Identify which cell holds the provided text, then report its [X, Y] central coordinate. 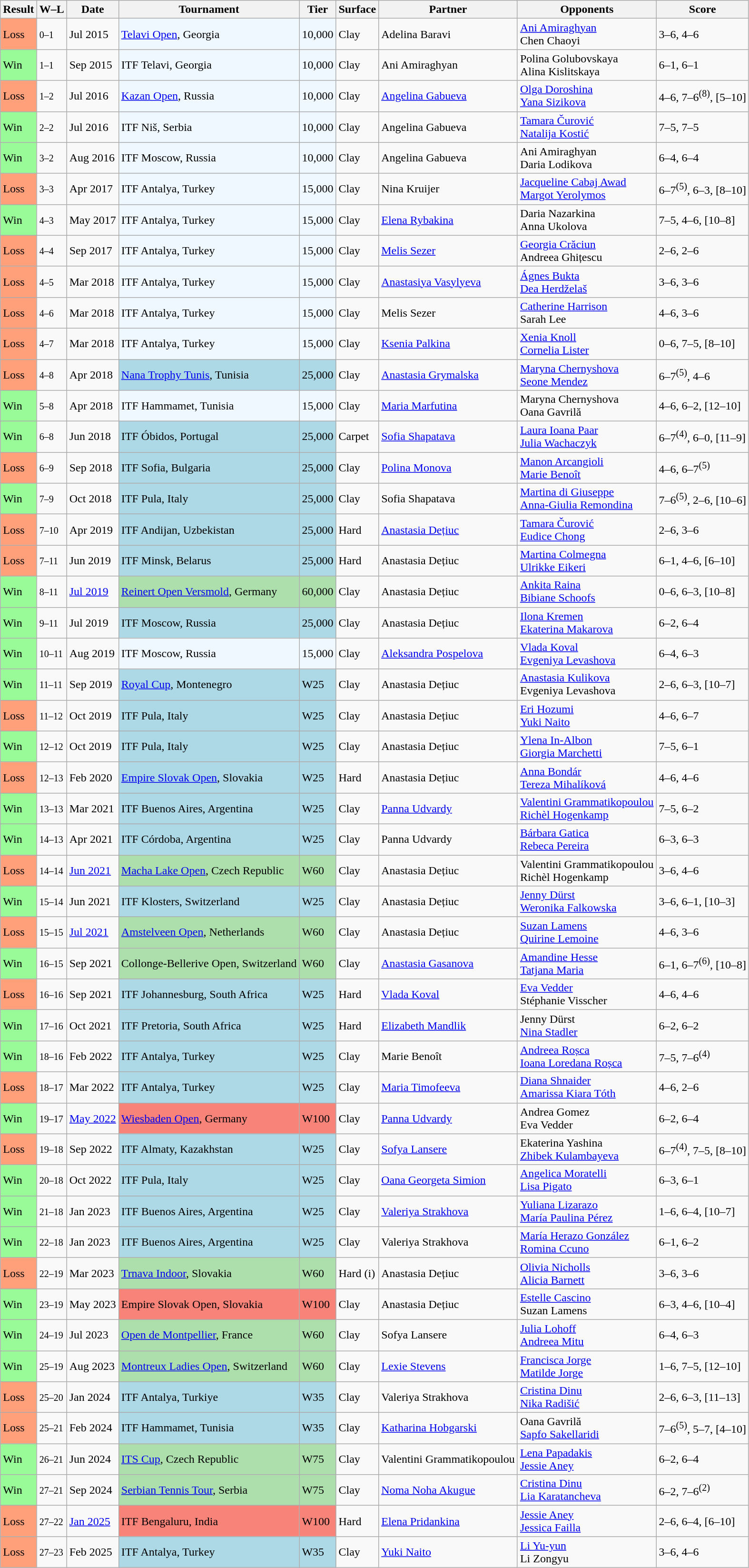
4–6 [51, 312]
Carpet [357, 437]
6–3, 6–1 [702, 1180]
7–9 [51, 499]
Tamara Čurović Eudice Chong [587, 529]
Ani Amiraghyan [448, 65]
7–5, 7–6(4) [702, 1056]
Sep 2017 [92, 250]
Anna Bondár Tereza Mihalíková [587, 777]
18–16 [51, 1056]
Marie Benoît [448, 1056]
Royal Cup, Montenegro [209, 685]
Mar 2022 [92, 1088]
Polina Golubovskaya Alina Kislitskaya [587, 65]
Serbian Tennis Tour, Serbia [209, 1490]
Yuki Naito [448, 1552]
12–13 [51, 777]
4–7 [51, 344]
Martina Colmegna Ulrikke Eikeri [587, 561]
Oana Gavrilă Sapfo Sakellaridi [587, 1428]
ITF Óbidos, Portugal [209, 437]
Montreux Ladies Open, Switzerland [209, 1366]
6–2, 7–6(2) [702, 1490]
4–3 [51, 220]
6–7(5), 6–3, [8–10] [702, 189]
25–20 [51, 1397]
16–15 [51, 964]
7–5, 6–2 [702, 809]
ITF Klosters, Switzerland [209, 902]
Nana Trophy Tunis, Tunisia [209, 374]
Jul 2023 [92, 1335]
Angelica Moratelli Lisa Pigato [587, 1180]
3–3 [51, 189]
6–7(4), 7–5, [8–10] [702, 1149]
Collonge-Bellerive Open, Switzerland [209, 964]
Mar 2021 [92, 809]
Jan 2024 [92, 1397]
2–6, 2–6 [702, 250]
6–1, 6–1 [702, 65]
Maryna Chernyshova Seone Mendez [587, 374]
Mar 2023 [92, 1273]
Sep 2015 [92, 65]
Aug 2016 [92, 158]
8–11 [51, 591]
6–2, 6–2 [702, 1026]
23–19 [51, 1304]
Ani Amiraghyan Daria Lodikova [587, 158]
Sep 2018 [92, 468]
Aug 2023 [92, 1366]
11–12 [51, 715]
Olga Doroshina Yana Sizikova [587, 96]
4–6, 6–7 [702, 715]
4–6, 6–7(5) [702, 468]
Trnava Indoor, Slovakia [209, 1273]
7–5, 4–6, [10–8] [702, 220]
ITF Pretoria, South Africa [209, 1026]
ITF Andijan, Uzbekistan [209, 529]
Elena Pridankina [448, 1521]
4–8 [51, 374]
Amandine Hesse Tatjana Maria [587, 964]
Oct 2022 [92, 1180]
Noma Noha Akugue [448, 1490]
14–14 [51, 870]
May 2017 [92, 220]
Francisca Jorge Matilde Jorge [587, 1366]
4–4 [51, 250]
Telavi Open, Georgia [209, 34]
6–9 [51, 468]
Apr 2021 [92, 839]
Eva Vedder Stéphanie Visscher [587, 994]
Ylena In-Albon Giorgia Marchetti [587, 747]
Ilona Kremen Ekaterina Makarova [587, 623]
Feb 2024 [92, 1428]
Open de Montpellier, France [209, 1335]
17–16 [51, 1026]
Apr 2017 [92, 189]
21–18 [51, 1211]
2–6, 6–3, [10–7] [702, 685]
27–22 [51, 1521]
ITF Sofia, Bulgaria [209, 468]
2–6, 6–4, [6–10] [702, 1521]
Martina di Giuseppe Anna-Giulia Remondina [587, 499]
1–1 [51, 65]
Li Yu-yun Li Zongyu [587, 1552]
6–1, 6–2 [702, 1242]
Daria Nazarkina Anna Ukolova [587, 220]
Katharina Hobgarski [448, 1428]
ITF Minsk, Belarus [209, 561]
Feb 2020 [92, 777]
Jessie Aney Jessica Failla [587, 1521]
Yuliana Lizarazo María Paulina Pérez [587, 1211]
Julia Lohoff Andreea Mitu [587, 1335]
Andrea Gomez Eva Vedder [587, 1118]
Jun 2019 [92, 561]
3–6, 6–1, [10–3] [702, 902]
Reinert Open Versmold, Germany [209, 591]
Sep 2024 [92, 1490]
1–6, 7–5, [12–10] [702, 1366]
Ani Amiraghyan Chen Chaoyi [587, 34]
Oct 2018 [92, 499]
Amstelveen Open, Netherlands [209, 932]
4–6, 7–6(8), [5–10] [702, 96]
Valentini Grammatikopoulou [448, 1459]
ITF Córdoba, Argentina [209, 839]
Hard (i) [357, 1273]
ITF Almaty, Kazakhstan [209, 1149]
25–19 [51, 1366]
Xenia Knoll Cornelia Lister [587, 344]
Ksenia Palkina [448, 344]
Feb 2025 [92, 1552]
0–1 [51, 34]
26–21 [51, 1459]
Jun 2018 [92, 437]
Jenny Dürst Nina Stadler [587, 1026]
Sep 2019 [92, 685]
Tamara Čurović Natalija Kostić [587, 127]
6–4, 6–4 [702, 158]
Jul 2015 [92, 34]
May 2022 [92, 1118]
ITF Johannesburg, South Africa [209, 994]
Feb 2022 [92, 1056]
Partner [448, 10]
Polina Monova [448, 468]
Date [92, 10]
Maria Timofeeva [448, 1088]
Jul 2021 [92, 932]
ITF Bengaluru, India [209, 1521]
Vlada Koval [448, 994]
Jenny Dürst Weronika Falkowska [587, 902]
19–18 [51, 1149]
22–19 [51, 1273]
27–23 [51, 1552]
0–6, 7–5, [8–10] [702, 344]
7–6(5), 2–6, [10–6] [702, 499]
Lena Papadakis Jessie Aney [587, 1459]
Surface [357, 10]
7–5, 6–1 [702, 747]
ITF Niš, Serbia [209, 127]
Anastasiya Vasylyeva [448, 282]
ITF Telavi, Georgia [209, 65]
4–5 [51, 282]
Ágnes Bukta Dea Herdželaš [587, 282]
11–11 [51, 685]
Diana Shnaider Amarissa Kiara Tóth [587, 1088]
16–16 [51, 994]
Tournament [209, 10]
Eri Hozumi Yuki Naito [587, 715]
Tier [318, 10]
Anastasia Gasanova [448, 964]
Kazan Open, Russia [209, 96]
24–19 [51, 1335]
Suzan Lamens Quirine Lemoine [587, 932]
Manon Arcangioli Marie Benoît [587, 468]
Nina Kruijer [448, 189]
1–2 [51, 96]
Catherine Harrison Sarah Lee [587, 312]
2–6, 3–6 [702, 529]
15–15 [51, 932]
May 2023 [92, 1304]
3–2 [51, 158]
4–6, 2–6 [702, 1088]
Olivia Nicholls Alicia Barnett [587, 1273]
19–17 [51, 1118]
20–18 [51, 1180]
Jan 2025 [92, 1521]
Ekaterina Yashina Zhibek Kulambayeva [587, 1149]
Wiesbaden Open, Germany [209, 1118]
7–10 [51, 529]
22–18 [51, 1242]
Cristina Dinu Nika Radišić [587, 1397]
6–7(5), 4–6 [702, 374]
Vlada Koval Evgeniya Levashova [587, 653]
25–21 [51, 1428]
27–21 [51, 1490]
10–11 [51, 653]
6–1, 6–7(6), [10–8] [702, 964]
60,000 [318, 591]
Adelina Baravi [448, 34]
14–13 [51, 839]
ITS Cup, Czech Republic [209, 1459]
2–2 [51, 127]
6–8 [51, 437]
Lexie Stevens [448, 1366]
6–7(4), 6–0, [11–9] [702, 437]
Aleksandra Pospelova [448, 653]
Anastasia Grymalska [448, 374]
Bárbara Gatica Rebeca Pereira [587, 839]
18–17 [51, 1088]
Aug 2019 [92, 653]
Apr 2019 [92, 529]
ITF Antalya, Turkiye [209, 1397]
9–11 [51, 623]
2–6, 6–3, [11–13] [702, 1397]
Cristina Dinu Lia Karatancheva [587, 1490]
12–12 [51, 747]
W–L [51, 10]
Maryna Chernyshova Oana Gavrilă [587, 406]
7–6(5), 5–7, [4–10] [702, 1428]
0–6, 6–3, [10–8] [702, 591]
Sep 2022 [92, 1149]
Score [702, 10]
Anastasia Kulikova Evgeniya Levashova [587, 685]
Ankita Raina Bibiane Schoofs [587, 591]
Elena Rybakina [448, 220]
Jun 2024 [92, 1459]
7–5, 7–5 [702, 127]
Result [19, 10]
6–1, 4–6, [6–10] [702, 561]
Opponents [587, 10]
6–3, 4–6, [10–4] [702, 1304]
Jacqueline Cabaj Awad Margot Yerolymos [587, 189]
Laura Ioana Paar Julia Wachaczyk [587, 437]
Georgia Crăciun Andreea Ghițescu [587, 250]
6–3, 6–3 [702, 839]
Maria Marfutina [448, 406]
Oct 2021 [92, 1026]
Oana Georgeta Simion [448, 1180]
1–6, 6–4, [10–7] [702, 1211]
Elizabeth Mandlik [448, 1026]
7–11 [51, 561]
4–6, 6–2, [12–10] [702, 406]
Macha Lake Open, Czech Republic [209, 870]
13–13 [51, 809]
15–14 [51, 902]
5–8 [51, 406]
Andreea Roșca Ioana Loredana Roșca [587, 1056]
María Herazo González Romina Ccuno [587, 1242]
Estelle Cascino Suzan Lamens [587, 1304]
